Search for the cell housing the specified text and yield its [x, y] center coordinate. 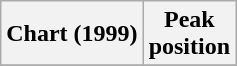
Chart (1999) [72, 34]
Peakposition [189, 34]
